Provide the [X, Y] coordinate of the cell's center where the given text is located.  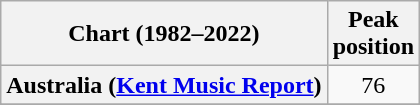
76 [373, 85]
Chart (1982–2022) [164, 34]
Australia (Kent Music Report) [164, 85]
Peakposition [373, 34]
